Return (X, Y) of the center of cell containing provided text 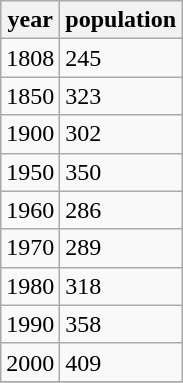
2000 (30, 362)
1960 (30, 210)
358 (121, 324)
1808 (30, 58)
1850 (30, 96)
year (30, 20)
245 (121, 58)
1980 (30, 286)
302 (121, 134)
318 (121, 286)
286 (121, 210)
323 (121, 96)
1950 (30, 172)
1970 (30, 248)
1900 (30, 134)
409 (121, 362)
350 (121, 172)
1990 (30, 324)
population (121, 20)
289 (121, 248)
